Return the [X, Y] coordinate for the center point of the cell that contains the specified text.  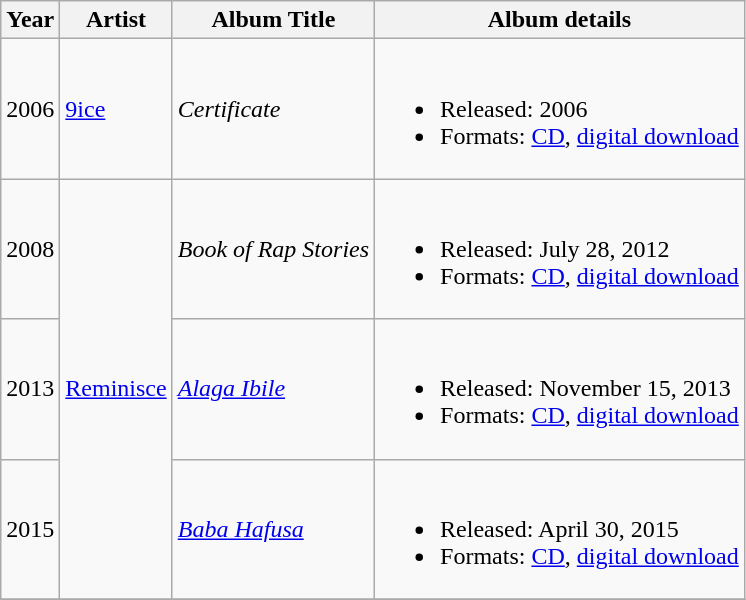
2008 [30, 249]
Year [30, 20]
Artist [116, 20]
Released: 2006Formats: CD, digital download [560, 109]
2013 [30, 389]
2006 [30, 109]
Book of Rap Stories [273, 249]
Album Title [273, 20]
Released: July 28, 2012Formats: CD, digital download [560, 249]
Reminisce [116, 389]
Released: November 15, 2013Formats: CD, digital download [560, 389]
Alaga Ibile [273, 389]
Certificate [273, 109]
Album details [560, 20]
Baba Hafusa [273, 529]
9ice [116, 109]
Released: April 30, 2015Formats: CD, digital download [560, 529]
2015 [30, 529]
